From the cell containing the given text, extract its center point as (X, Y) coordinate. 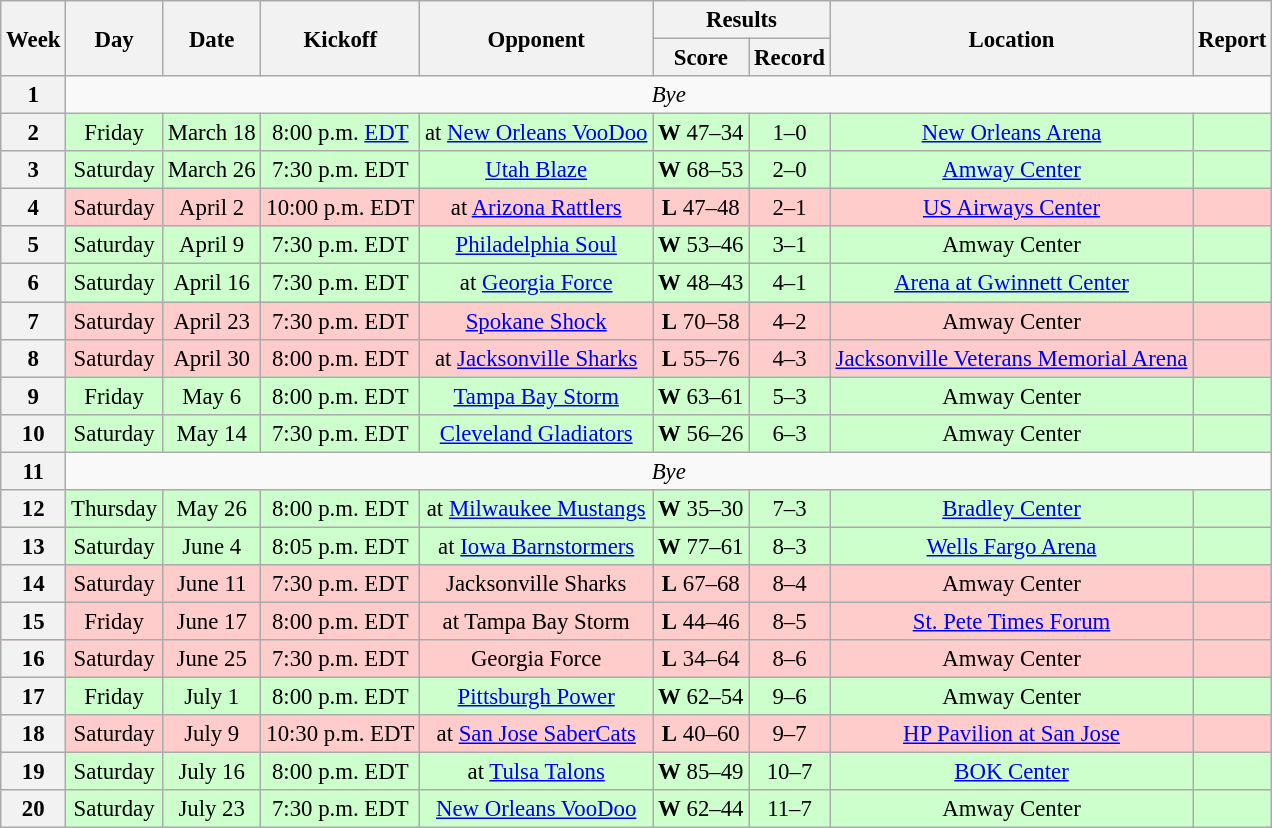
St. Pete Times Forum (1012, 621)
W 77–61 (701, 546)
Tampa Bay Storm (536, 396)
8 (34, 358)
May 14 (212, 433)
9–6 (790, 697)
Jacksonville Sharks (536, 584)
2–0 (790, 170)
19 (34, 772)
April 16 (212, 283)
8:05 p.m. EDT (340, 546)
W 63–61 (701, 396)
Day (114, 38)
July 23 (212, 809)
June 11 (212, 584)
May 26 (212, 509)
HP Pavilion at San Jose (1012, 734)
Results (742, 20)
7–3 (790, 509)
12 (34, 509)
July 9 (212, 734)
3 (34, 170)
at San Jose SaberCats (536, 734)
Kickoff (340, 38)
July 16 (212, 772)
L 40–60 (701, 734)
4–1 (790, 283)
Week (34, 38)
Date (212, 38)
16 (34, 659)
Report (1232, 38)
June 4 (212, 546)
at Jacksonville Sharks (536, 358)
9 (34, 396)
10:00 p.m. EDT (340, 208)
L 55–76 (701, 358)
June 25 (212, 659)
at Arizona Rattlers (536, 208)
W 85–49 (701, 772)
W 62–54 (701, 697)
April 2 (212, 208)
9–7 (790, 734)
at Iowa Barnstormers (536, 546)
Bradley Center (1012, 509)
L 44–46 (701, 621)
New Orleans Arena (1012, 133)
6–3 (790, 433)
11 (34, 471)
1 (34, 95)
Location (1012, 38)
L 47–48 (701, 208)
W 35–30 (701, 509)
June 17 (212, 621)
Score (701, 58)
at Tulsa Talons (536, 772)
4 (34, 208)
4–3 (790, 358)
BOK Center (1012, 772)
July 1 (212, 697)
Philadelphia Soul (536, 245)
Utah Blaze (536, 170)
13 (34, 546)
Jacksonville Veterans Memorial Arena (1012, 358)
10:30 p.m. EDT (340, 734)
6 (34, 283)
3–1 (790, 245)
Spokane Shock (536, 321)
Wells Fargo Arena (1012, 546)
W 47–34 (701, 133)
17 (34, 697)
W 53–46 (701, 245)
April 9 (212, 245)
L 67–68 (701, 584)
April 30 (212, 358)
May 6 (212, 396)
L 70–58 (701, 321)
8–5 (790, 621)
20 (34, 809)
18 (34, 734)
US Airways Center (1012, 208)
L 34–64 (701, 659)
W 48–43 (701, 283)
Record (790, 58)
5–3 (790, 396)
April 23 (212, 321)
W 62–44 (701, 809)
4–2 (790, 321)
at Milwaukee Mustangs (536, 509)
at Georgia Force (536, 283)
11–7 (790, 809)
March 26 (212, 170)
Thursday (114, 509)
10 (34, 433)
2–1 (790, 208)
Arena at Gwinnett Center (1012, 283)
New Orleans VooDoo (536, 809)
8–6 (790, 659)
1–0 (790, 133)
Cleveland Gladiators (536, 433)
7 (34, 321)
Opponent (536, 38)
10–7 (790, 772)
Pittsburgh Power (536, 697)
8–3 (790, 546)
15 (34, 621)
W 56–26 (701, 433)
8–4 (790, 584)
W 68–53 (701, 170)
2 (34, 133)
5 (34, 245)
March 18 (212, 133)
Georgia Force (536, 659)
at New Orleans VooDoo (536, 133)
14 (34, 584)
at Tampa Bay Storm (536, 621)
